Determine the (X, Y) coordinate at the center of the cell enclosing the given text.  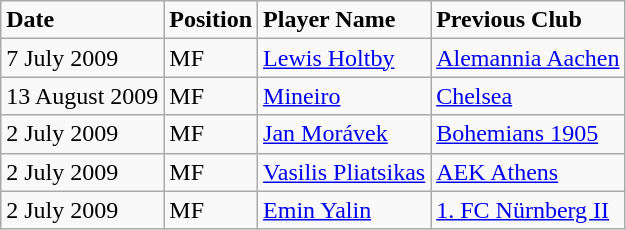
Emin Yalin (344, 210)
Alemannia Aachen (528, 58)
Previous Club (528, 20)
7 July 2009 (82, 58)
Vasilis Pliatsikas (344, 172)
Mineiro (344, 96)
13 August 2009 (82, 96)
Jan Morávek (344, 134)
Position (211, 20)
Player Name (344, 20)
Date (82, 20)
Lewis Holtby (344, 58)
1. FC Nürnberg II (528, 210)
Bohemians 1905 (528, 134)
AEK Athens (528, 172)
Chelsea (528, 96)
